Locate the cell with the specified text and output its [X, Y] center coordinate. 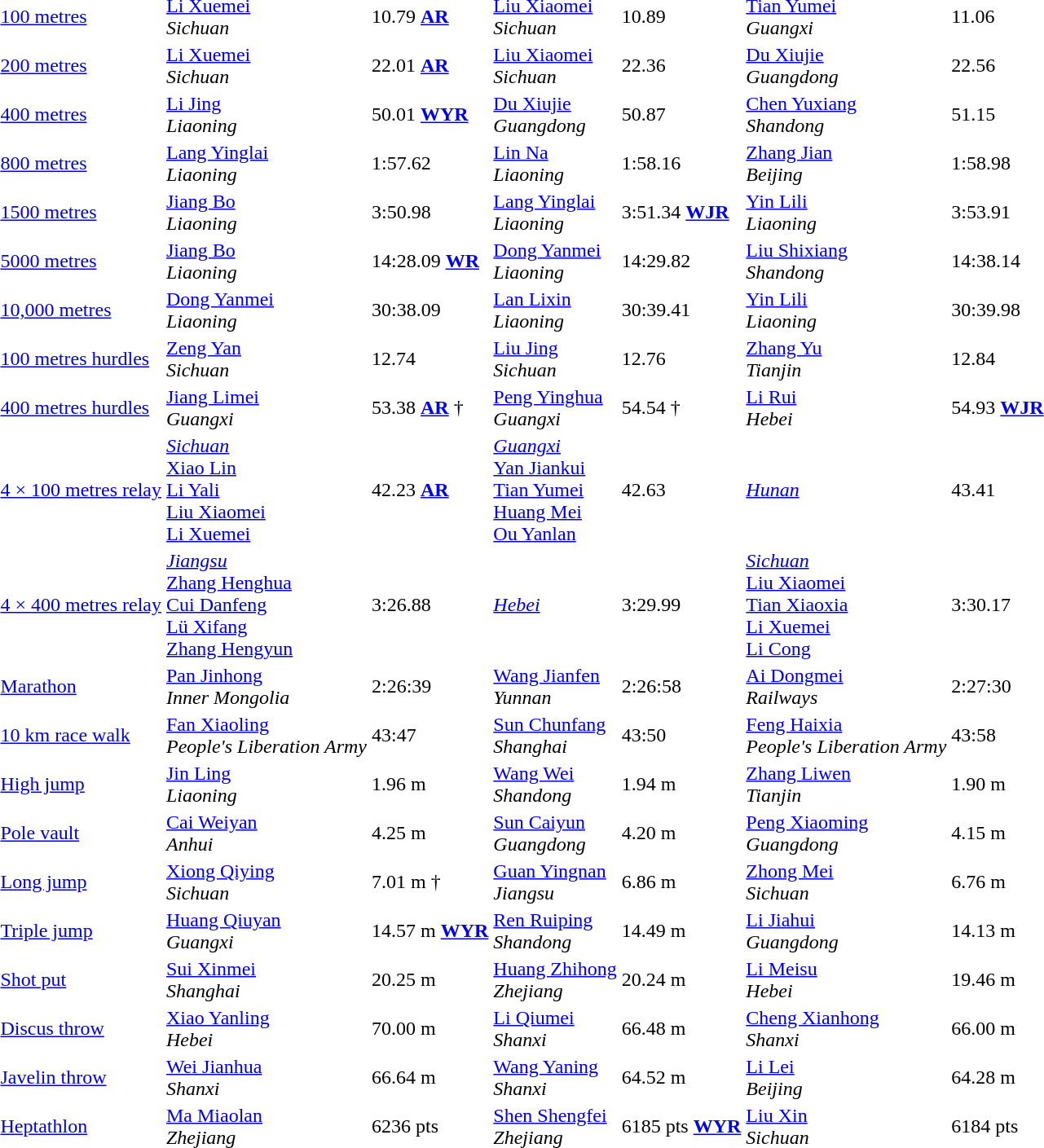
Wei JianhuaShanxi [266, 1077]
70.00 m [429, 1028]
GuangxiYan JiankuiTian YumeiHuang MeiOu Yanlan [555, 490]
Jin Ling Liaoning [266, 784]
4.25 m [429, 833]
Cheng Xianhong Shanxi [846, 1028]
4.20 m [681, 833]
Chen Yuxiang Shandong [846, 114]
Li Qiumei Shanxi [555, 1028]
Zeng Yan Sichuan [266, 358]
14:29.82 [681, 261]
Lin Na Liaoning [555, 163]
Wang JianfenYunnan [555, 686]
Zhang LiwenTianjin [846, 784]
30:39.41 [681, 310]
2:26:58 [681, 686]
1:57.62 [429, 163]
53.38 AR † [429, 407]
1:58.16 [681, 163]
SichuanLiu XiaomeiTian XiaoxiaLi XuemeiLi Cong [846, 605]
SichuanXiao LinLi YaliLiu XiaomeiLi Xuemei [266, 490]
Peng Yinghua Guangxi [555, 407]
12.76 [681, 358]
1.96 m [429, 784]
20.25 m [429, 979]
Fan XiaolingPeople's Liberation Army [266, 735]
Li Meisu Hebei [846, 979]
Liu Xiaomei Sichuan [555, 65]
3:29.99 [681, 605]
Wang YaningShanxi [555, 1077]
43:47 [429, 735]
64.52 m [681, 1077]
7.01 m † [429, 882]
Huang Zhihong Zhejiang [555, 979]
54.54 † [681, 407]
6.86 m [681, 882]
14:28.09 WR [429, 261]
Zhong Mei Sichuan [846, 882]
Ai DongmeiRailways [846, 686]
Xiong Qiying Sichuan [266, 882]
30:38.09 [429, 310]
Ren Ruiping Shandong [555, 930]
Hebei [555, 605]
14.57 m WYR [429, 930]
2:26:39 [429, 686]
Hunan [846, 490]
1.94 m [681, 784]
42.23 AR [429, 490]
Li Jing Liaoning [266, 114]
Sun Caiyun Guangdong [555, 833]
Sun ChunfangShanghai [555, 735]
66.64 m [429, 1077]
Huang Qiuyan Guangxi [266, 930]
Li Rui Hebei [846, 407]
Li JiahuiGuangdong [846, 930]
Liu Jing Sichuan [555, 358]
JiangsuZhang HenghuaCui DanfengLü XifangZhang Hengyun [266, 605]
3:26.88 [429, 605]
Guan Yingnan Jiangsu [555, 882]
12.74 [429, 358]
Liu Shixiang Shandong [846, 261]
Li LeiBeijing [846, 1077]
50.01 WYR [429, 114]
Jiang Limei Guangxi [266, 407]
Cai Weiyan Anhui [266, 833]
Zhang Yu Tianjin [846, 358]
42.63 [681, 490]
20.24 m [681, 979]
66.48 m [681, 1028]
3:50.98 [429, 212]
Feng HaixiaPeople's Liberation Army [846, 735]
22.01 AR [429, 65]
43:50 [681, 735]
50.87 [681, 114]
3:51.34 WJR [681, 212]
Peng Xiaoming Guangdong [846, 833]
Pan JinhongInner Mongolia [266, 686]
Xiao Yanling Hebei [266, 1028]
Wang Wei Shandong [555, 784]
Lan Lixin Liaoning [555, 310]
Zhang Jian Beijing [846, 163]
14.49 m [681, 930]
Li Xuemei Sichuan [266, 65]
Sui Xinmei Shanghai [266, 979]
22.36 [681, 65]
